Output the [X, Y] coordinate of the center of the cell containing the given text.  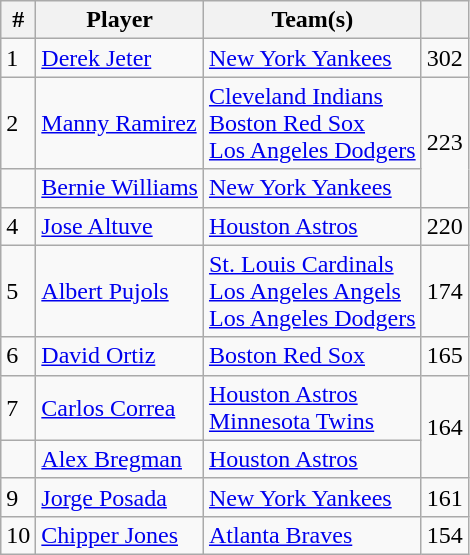
223 [444, 142]
Team(s) [312, 20]
165 [444, 356]
Carlos Correa [120, 408]
2 [18, 123]
10 [18, 535]
St. Louis CardinalsLos Angeles AngelsLos Angeles Dodgers [312, 291]
Chipper Jones [120, 535]
Player [120, 20]
6 [18, 356]
154 [444, 535]
Jorge Posada [120, 497]
220 [444, 226]
Boston Red Sox [312, 356]
David Ortiz [120, 356]
4 [18, 226]
9 [18, 497]
Atlanta Braves [312, 535]
Derek Jeter [120, 58]
Alex Bregman [120, 459]
161 [444, 497]
Houston AstrosMinnesota Twins [312, 408]
174 [444, 291]
164 [444, 426]
302 [444, 58]
Bernie Williams [120, 188]
# [18, 20]
Cleveland IndiansBoston Red SoxLos Angeles Dodgers [312, 123]
Manny Ramirez [120, 123]
1 [18, 58]
Jose Altuve [120, 226]
5 [18, 291]
Albert Pujols [120, 291]
7 [18, 408]
